Pinpoint the cell where the given text exists, returning its [X, Y] midpoint coordinate. 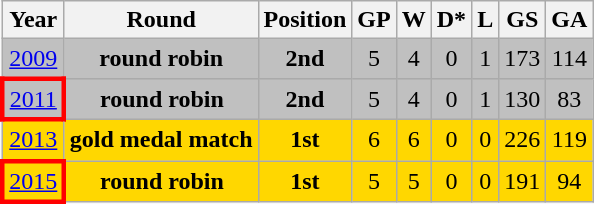
W [414, 20]
2013 [33, 140]
Round [161, 20]
gold medal match [161, 140]
2015 [33, 180]
Year [33, 20]
173 [522, 59]
83 [570, 98]
119 [570, 140]
L [486, 20]
226 [522, 140]
GP [374, 20]
D* [451, 20]
2009 [33, 59]
GS [522, 20]
130 [522, 98]
191 [522, 180]
94 [570, 180]
Position [305, 20]
2011 [33, 98]
GA [570, 20]
114 [570, 59]
